Provide the (X, Y) coordinate of the cell's center where the given text is located.  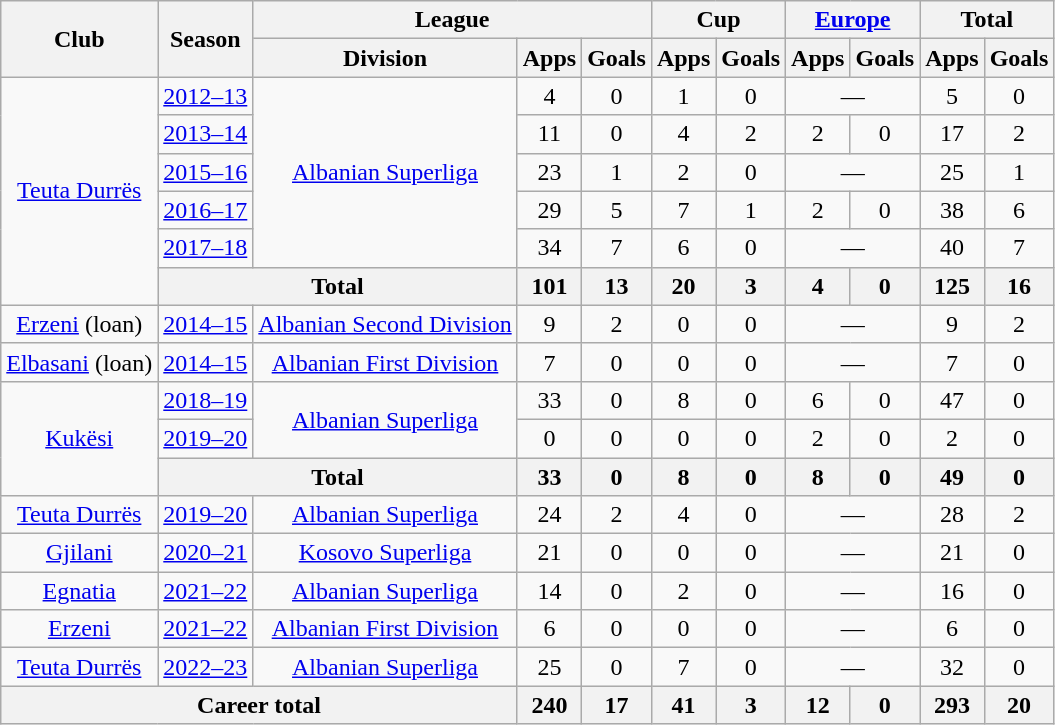
23 (549, 172)
2018–19 (206, 400)
24 (549, 515)
34 (549, 248)
Club (80, 39)
2013–14 (206, 134)
12 (818, 705)
Season (206, 39)
Kosovo Superliga (385, 553)
2015–16 (206, 172)
2017–18 (206, 248)
2022–23 (206, 667)
2016–17 (206, 210)
47 (952, 400)
28 (952, 515)
240 (549, 705)
125 (952, 286)
Egnatia (80, 591)
11 (549, 134)
32 (952, 667)
29 (549, 210)
League (452, 20)
Erzeni (loan) (80, 324)
Albanian Second Division (385, 324)
2012–13 (206, 96)
Erzeni (80, 629)
41 (683, 705)
Cup (718, 20)
Gjilani (80, 553)
293 (952, 705)
38 (952, 210)
Elbasani (loan) (80, 362)
101 (549, 286)
13 (617, 286)
40 (952, 248)
49 (952, 477)
Kukësi (80, 438)
2020–21 (206, 553)
Career total (259, 705)
14 (549, 591)
Europe (853, 20)
Division (385, 58)
